Find where the given text appears and provide that cell's center as [x, y] coordinate. 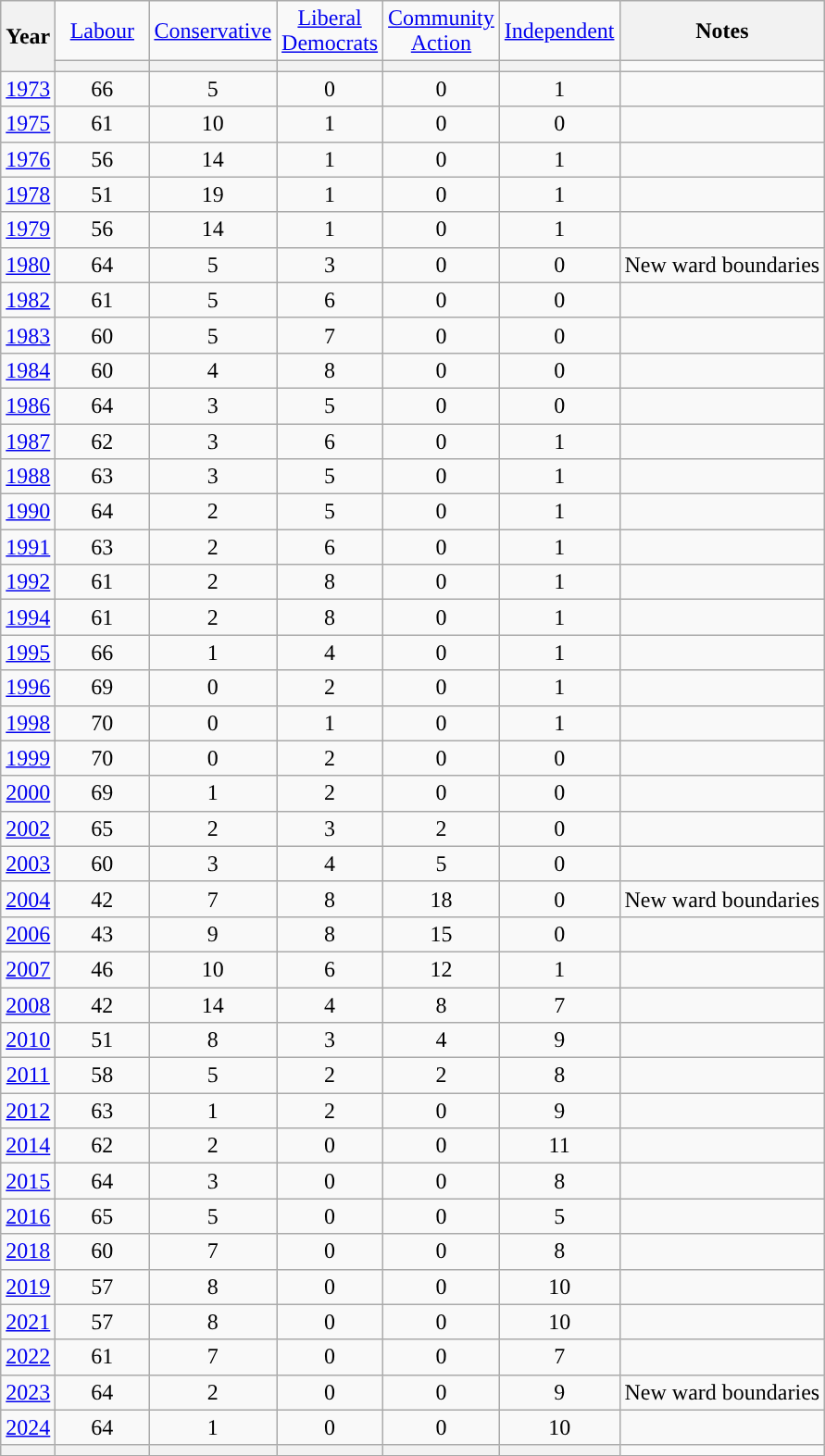
2002 [28, 828]
1980 [28, 265]
12 [442, 969]
Conservative [213, 31]
Year [28, 36]
2003 [28, 864]
2023 [28, 1392]
2016 [28, 1216]
1988 [28, 477]
1976 [28, 159]
2022 [28, 1357]
11 [559, 1146]
Liberal Democrats [330, 31]
2024 [28, 1427]
1975 [28, 124]
1987 [28, 442]
Independent [559, 31]
46 [102, 969]
1973 [28, 89]
1998 [28, 723]
1996 [28, 688]
2019 [28, 1287]
1978 [28, 194]
Notes [722, 31]
1999 [28, 758]
1986 [28, 405]
2000 [28, 793]
1991 [28, 547]
2006 [28, 934]
Community Action [442, 31]
58 [102, 1076]
2015 [28, 1181]
2008 [28, 1004]
2004 [28, 899]
2007 [28, 969]
2012 [28, 1111]
2018 [28, 1251]
1979 [28, 230]
2021 [28, 1322]
1990 [28, 512]
1982 [28, 300]
43 [102, 934]
1995 [28, 653]
15 [442, 934]
18 [442, 899]
1984 [28, 370]
2011 [28, 1076]
1983 [28, 335]
19 [213, 194]
1994 [28, 617]
Labour [102, 31]
2010 [28, 1040]
2014 [28, 1146]
1992 [28, 582]
